Pinpoint the cell where the given text exists, returning its [X, Y] midpoint coordinate. 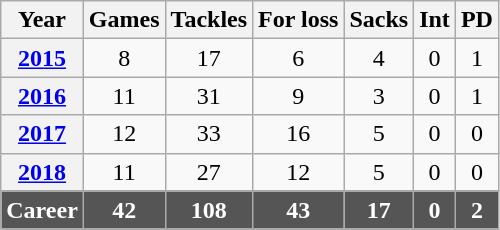
Year [42, 20]
6 [298, 58]
2017 [42, 134]
Career [42, 210]
42 [124, 210]
8 [124, 58]
16 [298, 134]
2018 [42, 172]
PD [476, 20]
9 [298, 96]
2 [476, 210]
2015 [42, 58]
4 [379, 58]
For loss [298, 20]
31 [209, 96]
2016 [42, 96]
3 [379, 96]
33 [209, 134]
Tackles [209, 20]
43 [298, 210]
Int [435, 20]
Sacks [379, 20]
27 [209, 172]
108 [209, 210]
Games [124, 20]
